Search for the cell housing the specified text and yield its [X, Y] center coordinate. 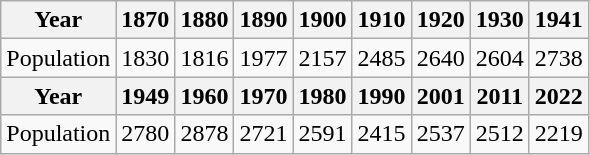
1830 [146, 58]
2512 [500, 134]
2738 [558, 58]
2011 [500, 96]
1900 [322, 20]
1930 [500, 20]
2878 [204, 134]
2485 [382, 58]
1910 [382, 20]
1816 [204, 58]
1920 [440, 20]
1960 [204, 96]
2157 [322, 58]
2219 [558, 134]
2001 [440, 96]
2640 [440, 58]
1941 [558, 20]
1980 [322, 96]
1970 [264, 96]
2780 [146, 134]
1949 [146, 96]
1990 [382, 96]
1870 [146, 20]
1977 [264, 58]
2537 [440, 134]
1880 [204, 20]
2022 [558, 96]
2604 [500, 58]
2591 [322, 134]
2721 [264, 134]
2415 [382, 134]
1890 [264, 20]
